Pinpoint the cell where the given text exists, returning its (x, y) midpoint coordinate. 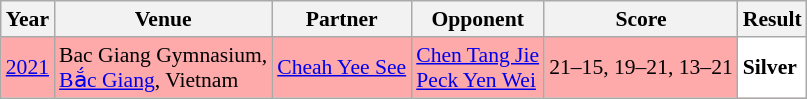
Opponent (478, 19)
Result (772, 19)
Score (641, 19)
Year (28, 19)
Bac Giang Gymnasium,Bắc Giang, Vietnam (163, 68)
2021 (28, 68)
Venue (163, 19)
21–15, 19–21, 13–21 (641, 68)
Partner (342, 19)
Chen Tang Jie Peck Yen Wei (478, 68)
Silver (772, 68)
Cheah Yee See (342, 68)
